Extract the [X, Y] coordinate from the center of the cell holding the provided text.  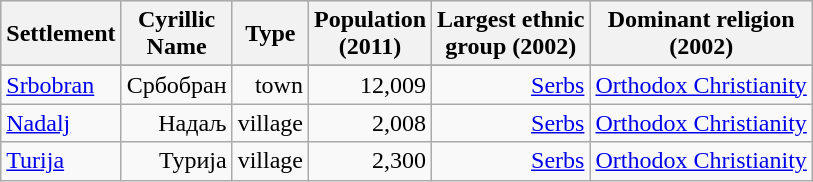
Turija [61, 161]
CyrillicName [176, 34]
Надаљ [176, 123]
Settlement [61, 34]
Population(2011) [370, 34]
Largest ethnicgroup (2002) [511, 34]
Type [270, 34]
Dominant religion(2002) [701, 34]
Турија [176, 161]
2,300 [370, 161]
Nadalj [61, 123]
2,008 [370, 123]
12,009 [370, 85]
town [270, 85]
Србобран [176, 85]
Srbobran [61, 85]
